Locate the cell with the specified text and output its [X, Y] center coordinate. 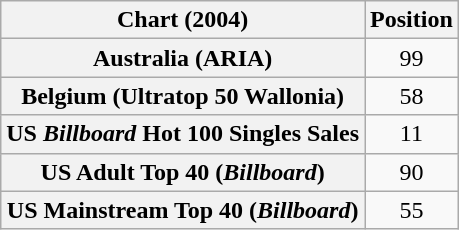
Belgium (Ultratop 50 Wallonia) [183, 96]
99 [412, 58]
Australia (ARIA) [183, 58]
US Mainstream Top 40 (Billboard) [183, 210]
US Adult Top 40 (Billboard) [183, 172]
Position [412, 20]
US Billboard Hot 100 Singles Sales [183, 134]
55 [412, 210]
11 [412, 134]
Chart (2004) [183, 20]
58 [412, 96]
90 [412, 172]
